Locate the cell with the specified text and output its [x, y] center coordinate. 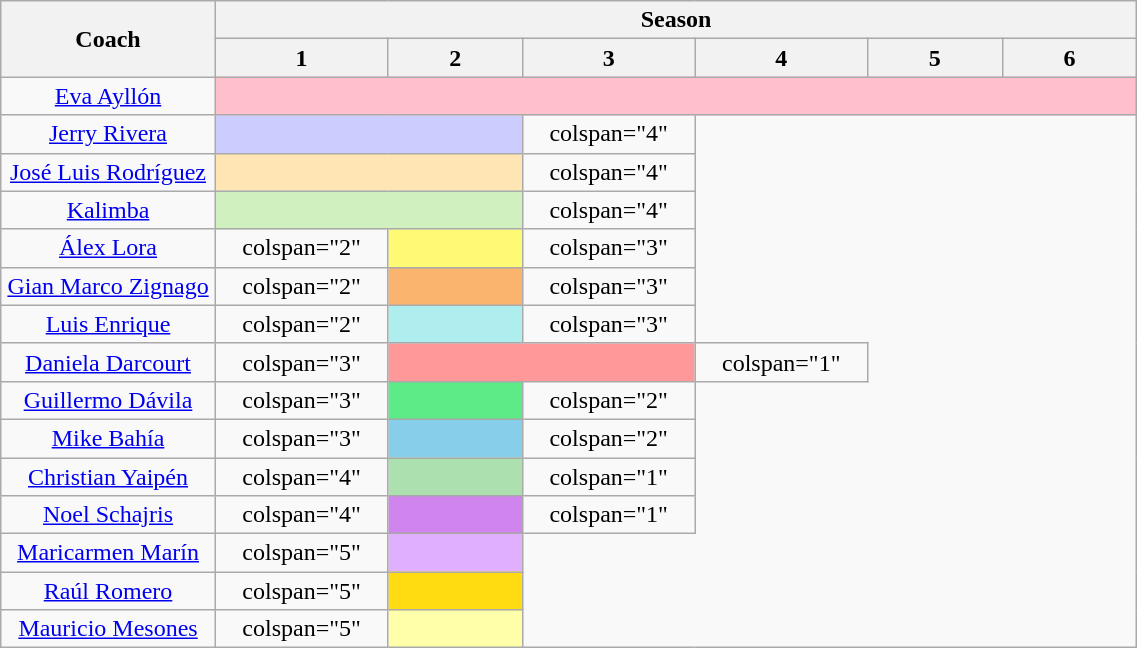
Gian Marco Zignago [108, 286]
Luis Enrique [108, 324]
5 [934, 58]
Eva Ayllón [108, 96]
Kalimba [108, 210]
Mike Bahía [108, 438]
1 [302, 58]
Jerry Rivera [108, 134]
Mauricio Mesones [108, 629]
3 [608, 58]
4 [782, 58]
José Luis Rodríguez [108, 172]
Coach [108, 39]
2 [456, 58]
Maricarmen Marín [108, 553]
Álex Lora [108, 248]
Guillermo Dávila [108, 400]
6 [1070, 58]
Daniela Darcourt [108, 362]
Noel Schajris [108, 515]
Christian Yaipén [108, 477]
Raúl Romero [108, 591]
Season [676, 20]
